Pinpoint the cell where the given text exists, returning its (X, Y) midpoint coordinate. 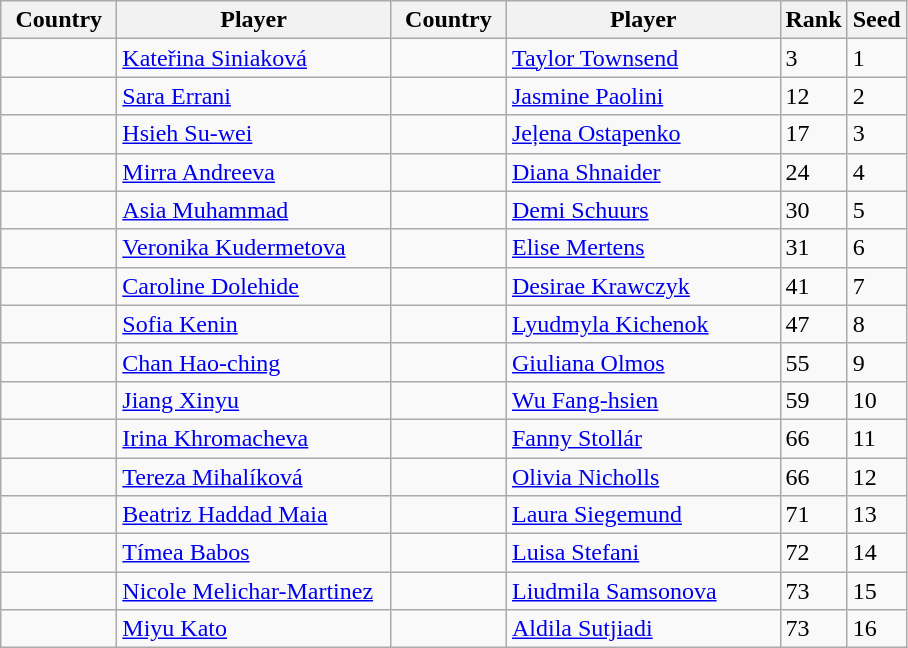
15 (876, 591)
Jeļena Ostapenko (643, 134)
6 (876, 248)
Veronika Kudermetova (254, 248)
Tereza Mihalíková (254, 477)
Wu Fang-hsien (643, 400)
Aldila Sutjiadi (643, 629)
Caroline Dolehide (254, 286)
Luisa Stefani (643, 553)
Laura Siegemund (643, 515)
17 (814, 134)
Sara Errani (254, 96)
41 (814, 286)
Jiang Xinyu (254, 400)
4 (876, 172)
Lyudmyla Kichenok (643, 324)
Miyu Kato (254, 629)
71 (814, 515)
Kateřina Siniaková (254, 58)
2 (876, 96)
24 (814, 172)
55 (814, 362)
Mirra Andreeva (254, 172)
Diana Shnaider (643, 172)
Desirae Krawczyk (643, 286)
1 (876, 58)
14 (876, 553)
Giuliana Olmos (643, 362)
9 (876, 362)
Hsieh Su-wei (254, 134)
Chan Hao-ching (254, 362)
Irina Khromacheva (254, 438)
11 (876, 438)
Elise Mertens (643, 248)
Demi Schuurs (643, 210)
Liudmila Samsonova (643, 591)
59 (814, 400)
47 (814, 324)
7 (876, 286)
Jasmine Paolini (643, 96)
5 (876, 210)
Seed (876, 20)
72 (814, 553)
8 (876, 324)
Asia Muhammad (254, 210)
10 (876, 400)
30 (814, 210)
16 (876, 629)
Rank (814, 20)
Nicole Melichar-Martinez (254, 591)
Beatriz Haddad Maia (254, 515)
Sofia Kenin (254, 324)
Tímea Babos (254, 553)
Taylor Townsend (643, 58)
13 (876, 515)
31 (814, 248)
Olivia Nicholls (643, 477)
Fanny Stollár (643, 438)
